Determine the (x, y) coordinate at the center of the cell enclosing the given text.  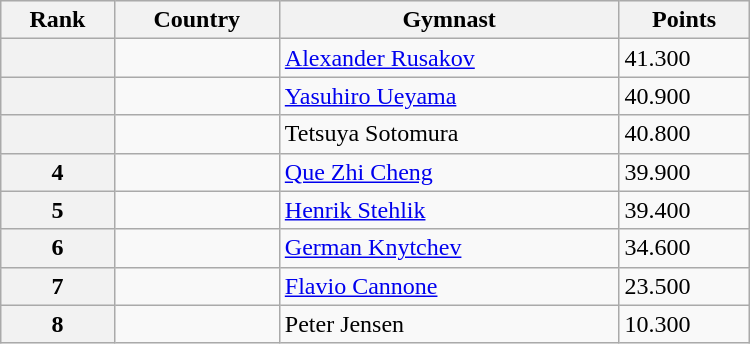
Tetsuya Sotomura (449, 134)
7 (58, 286)
Rank (58, 20)
Flavio Cannone (449, 286)
Gymnast (449, 20)
5 (58, 210)
Yasuhiro Ueyama (449, 96)
8 (58, 324)
10.300 (684, 324)
German Knytchev (449, 248)
40.800 (684, 134)
4 (58, 172)
39.900 (684, 172)
Points (684, 20)
6 (58, 248)
Henrik Stehlik (449, 210)
39.400 (684, 210)
23.500 (684, 286)
Country (196, 20)
Peter Jensen (449, 324)
34.600 (684, 248)
40.900 (684, 96)
Que Zhi Cheng (449, 172)
41.300 (684, 58)
Alexander Rusakov (449, 58)
